Return the (X, Y) coordinate for the center point of the cell that contains the specified text.  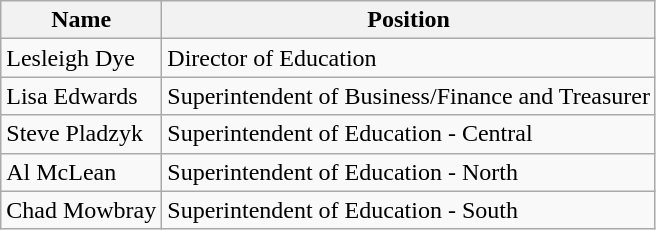
Lesleigh Dye (82, 58)
Name (82, 20)
Lisa Edwards (82, 96)
Position (409, 20)
Al McLean (82, 172)
Superintendent of Education - South (409, 210)
Superintendent of Business/Finance and Treasurer (409, 96)
Chad Mowbray (82, 210)
Director of Education (409, 58)
Superintendent of Education - North (409, 172)
Steve Pladzyk (82, 134)
Superintendent of Education - Central (409, 134)
